Return the (x, y) coordinate for the center point of the cell that contains the specified text.  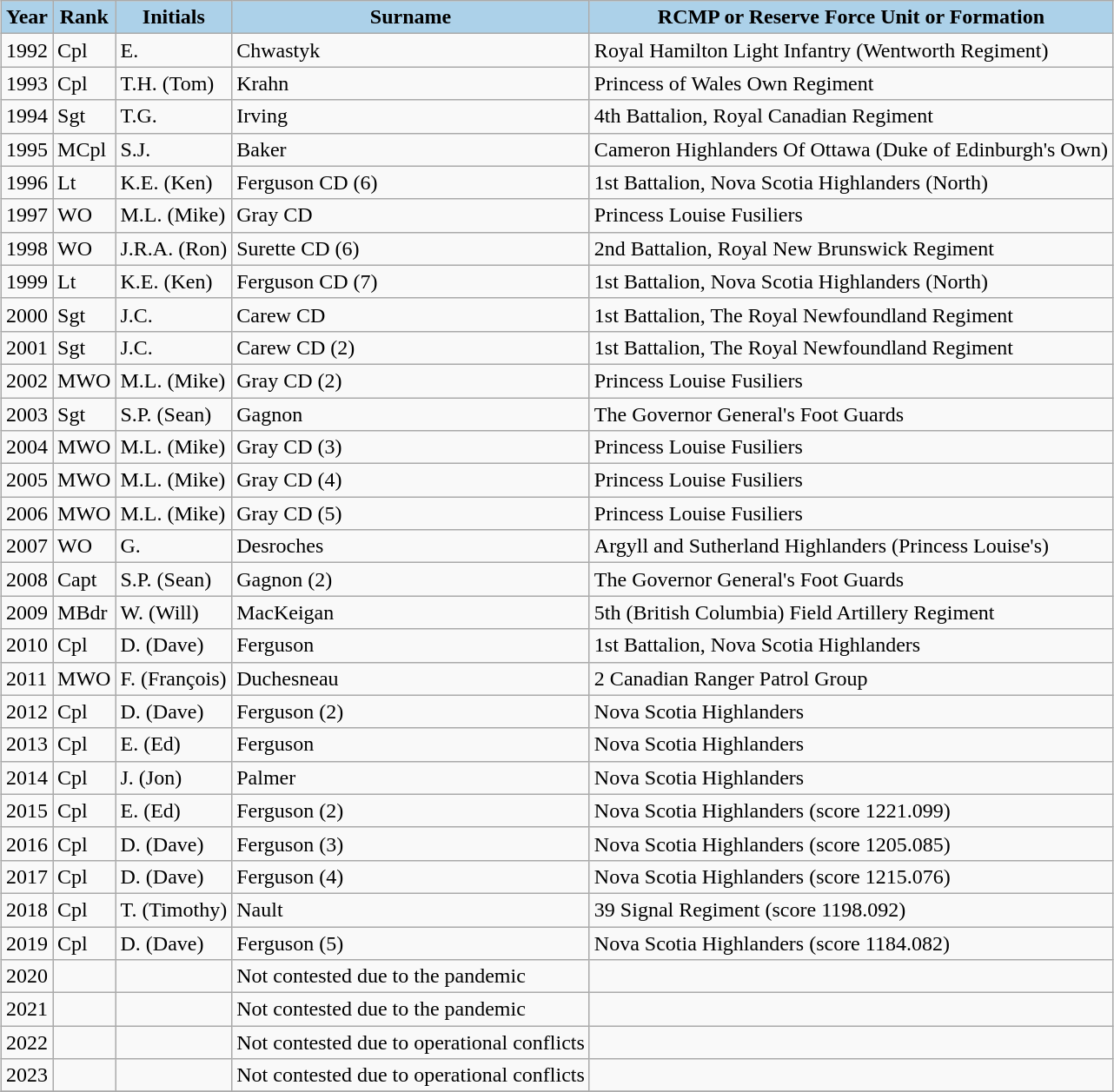
RCMP or Reserve Force Unit or Formation (851, 17)
2018 (28, 910)
Ferguson CD (6) (411, 182)
1996 (28, 182)
Surette CD (6) (411, 248)
J. (Jon) (174, 778)
Chwastyk (411, 50)
2009 (28, 612)
1997 (28, 215)
MacKeigan (411, 612)
1993 (28, 83)
2004 (28, 447)
2000 (28, 314)
2023 (28, 1075)
Carew CD (2) (411, 347)
Argyll and Sutherland Highlanders (Princess Louise's) (851, 546)
Gray CD (5) (411, 513)
Gray CD (4) (411, 480)
Gray CD (411, 215)
4th Battalion, Royal Canadian Regiment (851, 116)
2nd Battalion, Royal New Brunswick Regiment (851, 248)
2013 (28, 745)
2012 (28, 711)
2007 (28, 546)
Initials (174, 17)
39 Signal Regiment (score 1198.092) (851, 910)
2010 (28, 645)
2006 (28, 513)
2017 (28, 877)
2 Canadian Ranger Patrol Group (851, 678)
2019 (28, 943)
Gray CD (2) (411, 381)
E. (174, 50)
Cameron Highlanders Of Ottawa (Duke of Edinburgh's Own) (851, 149)
2020 (28, 976)
2016 (28, 844)
Nova Scotia Highlanders (score 1184.082) (851, 943)
Rank (84, 17)
Nova Scotia Highlanders (score 1215.076) (851, 877)
MCpl (84, 149)
2005 (28, 480)
Royal Hamilton Light Infantry (Wentworth Regiment) (851, 50)
1992 (28, 50)
Irving (411, 116)
2021 (28, 1009)
2011 (28, 678)
1998 (28, 248)
F. (François) (174, 678)
Krahn (411, 83)
Ferguson (5) (411, 943)
Ferguson (3) (411, 844)
Ferguson (4) (411, 877)
2001 (28, 347)
Baker (411, 149)
W. (Will) (174, 612)
Princess of Wales Own Regiment (851, 83)
Nova Scotia Highlanders (score 1221.099) (851, 811)
Nova Scotia Highlanders (score 1205.085) (851, 844)
2014 (28, 778)
1st Battalion, Nova Scotia Highlanders (851, 645)
Ferguson CD (7) (411, 281)
1995 (28, 149)
5th (British Columbia) Field Artillery Regiment (851, 612)
2003 (28, 414)
1999 (28, 281)
Gray CD (3) (411, 447)
Gagnon (2) (411, 579)
Palmer (411, 778)
Nault (411, 910)
T.G. (174, 116)
2008 (28, 579)
Year (28, 17)
Gagnon (411, 414)
T.H. (Tom) (174, 83)
MBdr (84, 612)
Duchesneau (411, 678)
1994 (28, 116)
T. (Timothy) (174, 910)
G. (174, 546)
2002 (28, 381)
Carew CD (411, 314)
Surname (411, 17)
2015 (28, 811)
J.R.A. (Ron) (174, 248)
2022 (28, 1042)
Capt (84, 579)
S.J. (174, 149)
Desroches (411, 546)
